Output the (X, Y) coordinate of the center of the cell containing the given text.  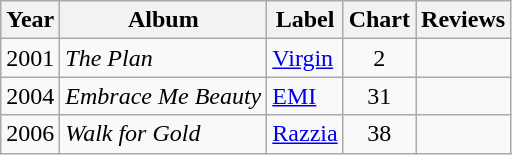
Label (305, 20)
Chart (379, 20)
2001 (30, 58)
Embrace Me Beauty (164, 96)
The Plan (164, 58)
Year (30, 20)
Razzia (305, 134)
Walk for Gold (164, 134)
2 (379, 58)
38 (379, 134)
Reviews (464, 20)
2004 (30, 96)
2006 (30, 134)
31 (379, 96)
Virgin (305, 58)
EMI (305, 96)
Album (164, 20)
